Output the [x, y] coordinate of the center of the cell containing the given text.  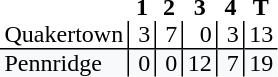
Pennridge [64, 63]
Quakertown [64, 35]
19 [261, 63]
12 [199, 63]
13 [261, 35]
